Determine the [x, y] coordinate at the center of the cell enclosing the given text.  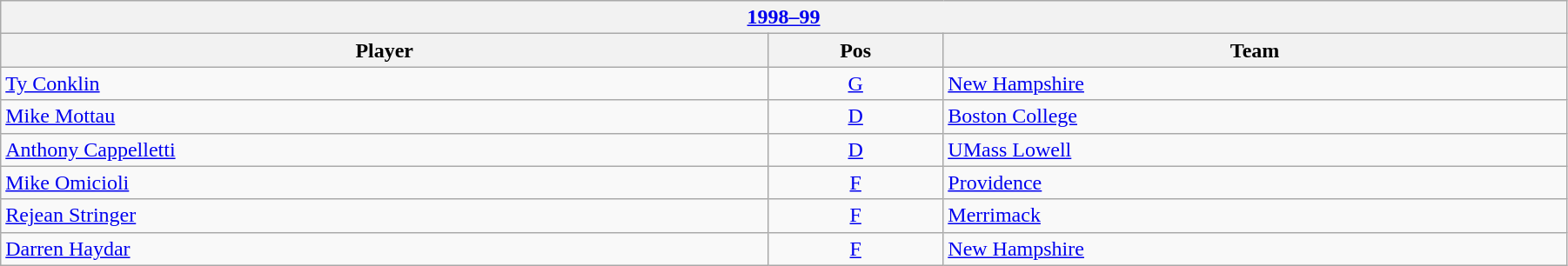
Darren Haydar [385, 249]
Anthony Cappelletti [385, 150]
Providence [1255, 183]
G [856, 83]
Player [385, 50]
Team [1255, 50]
Rejean Stringer [385, 216]
UMass Lowell [1255, 150]
Ty Conklin [385, 83]
Merrimack [1255, 216]
1998–99 [784, 17]
Boston College [1255, 116]
Mike Mottau [385, 116]
Pos [856, 50]
Mike Omicioli [385, 183]
